Identify which cell holds the provided text, then report its [X, Y] central coordinate. 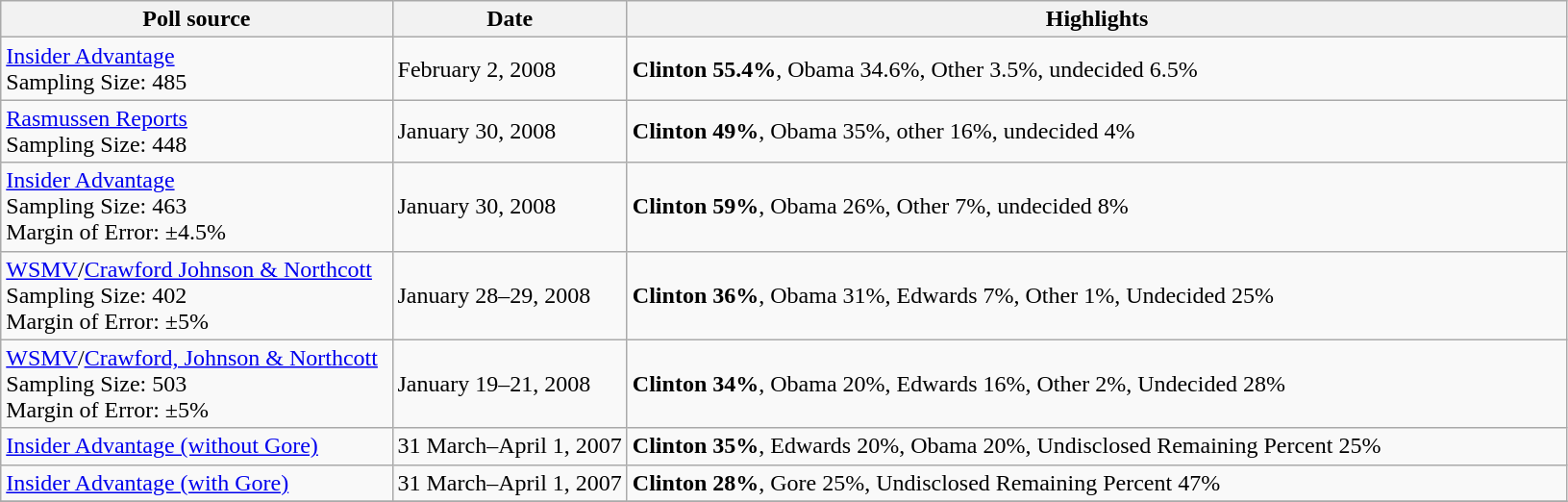
Date [510, 19]
Clinton 34%, Obama 20%, Edwards 16%, Other 2%, Undecided 28% [1096, 384]
Insider AdvantageSampling Size: 463 Margin of Error: ±4.5% [196, 207]
Rasmussen ReportsSampling Size: 448 [196, 131]
Clinton 35%, Edwards 20%, Obama 20%, Undisclosed Remaining Percent 25% [1096, 446]
Clinton 49%, Obama 35%, other 16%, undecided 4% [1096, 131]
Insider AdvantageSampling Size: 485 [196, 69]
January 28–29, 2008 [510, 295]
Clinton 36%, Obama 31%, Edwards 7%, Other 1%, Undecided 25% [1096, 295]
WSMV/Crawford Johnson & NorthcottSampling Size: 402 Margin of Error: ±5% [196, 295]
Poll source [196, 19]
Highlights [1096, 19]
Clinton 55.4%, Obama 34.6%, Other 3.5%, undecided 6.5% [1096, 69]
January 19–21, 2008 [510, 384]
Insider Advantage (without Gore) [196, 446]
Clinton 59%, Obama 26%, Other 7%, undecided 8% [1096, 207]
Insider Advantage (with Gore) [196, 483]
WSMV/Crawford, Johnson & NorthcottSampling Size: 503 Margin of Error: ±5% [196, 384]
Clinton 28%, Gore 25%, Undisclosed Remaining Percent 47% [1096, 483]
February 2, 2008 [510, 69]
